Pinpoint the cell where the given text exists, returning its [x, y] midpoint coordinate. 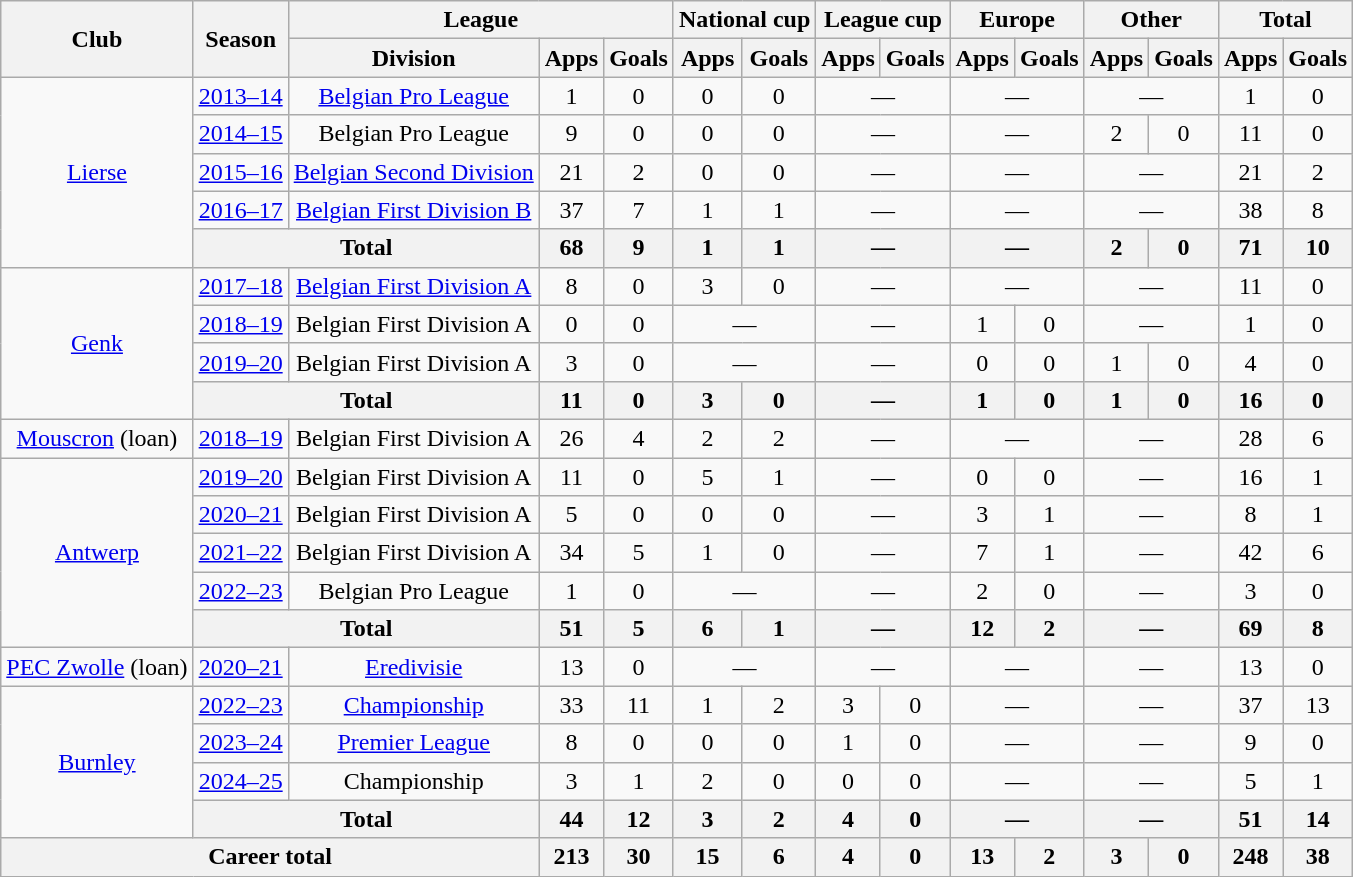
Career total [270, 857]
68 [571, 248]
2013–14 [240, 96]
Belgian First Division B [414, 210]
2024–25 [240, 781]
14 [1318, 819]
248 [1250, 857]
2015–16 [240, 172]
213 [571, 857]
Burnley [97, 762]
28 [1250, 438]
2023–24 [240, 743]
Club [97, 39]
33 [571, 705]
Division [414, 58]
Lierse [97, 172]
69 [1250, 629]
44 [571, 819]
2016–17 [240, 210]
Season [240, 39]
PEC Zwolle (loan) [97, 667]
2017–18 [240, 286]
26 [571, 438]
Other [1151, 20]
2021–22 [240, 553]
League cup [883, 20]
National cup [744, 20]
10 [1318, 248]
Genk [97, 343]
Antwerp [97, 553]
Premier League [414, 743]
League [480, 20]
42 [1250, 553]
71 [1250, 248]
Eredivisie [414, 667]
30 [639, 857]
Europe [1017, 20]
15 [707, 857]
Mouscron (loan) [97, 438]
2014–15 [240, 134]
Belgian Second Division [414, 172]
34 [571, 553]
